Determine the (x, y) coordinate at the center of the cell enclosing the given text.  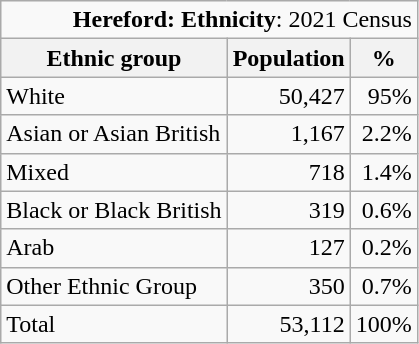
1.4% (384, 172)
Total (114, 324)
Arab (114, 248)
White (114, 96)
Other Ethnic Group (114, 286)
53,112 (288, 324)
95% (384, 96)
350 (288, 286)
1,167 (288, 134)
319 (288, 210)
0.2% (384, 248)
100% (384, 324)
0.7% (384, 286)
50,427 (288, 96)
127 (288, 248)
2.2% (384, 134)
0.6% (384, 210)
Population (288, 58)
Asian or Asian British (114, 134)
Black or Black British (114, 210)
718 (288, 172)
Hereford: Ethnicity: 2021 Census (210, 20)
Mixed (114, 172)
% (384, 58)
Ethnic group (114, 58)
